Determine the [X, Y] coordinate at the center of the cell enclosing the given text.  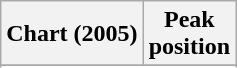
Peakposition [189, 34]
Chart (2005) [72, 34]
